Return the (X, Y) coordinate for the center point of the cell that contains the specified text.  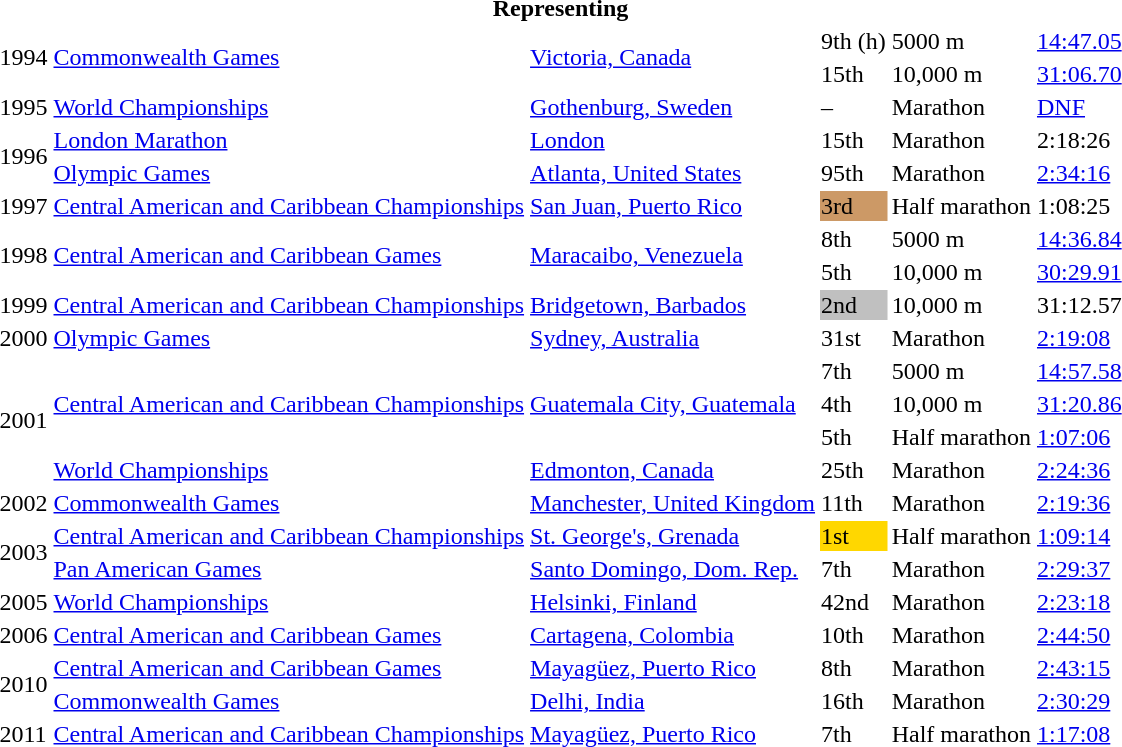
Edmonton, Canada (673, 470)
1st (854, 536)
Bridgetown, Barbados (673, 305)
Sydney, Australia (673, 338)
– (854, 107)
Guatemala City, Guatemala (673, 404)
Victoria, Canada (673, 58)
16th (854, 701)
2nd (854, 305)
Santo Domingo, Dom. Rep. (673, 569)
3rd (854, 206)
St. George's, Grenada (673, 536)
Manchester, United Kingdom (673, 503)
42nd (854, 602)
9th (h) (854, 41)
San Juan, Puerto Rico (673, 206)
Pan American Games (289, 569)
London (673, 140)
London Marathon (289, 140)
Gothenburg, Sweden (673, 107)
10th (854, 635)
Cartagena, Colombia (673, 635)
Maracaibo, Venezuela (673, 256)
Delhi, India (673, 701)
11th (854, 503)
95th (854, 173)
31st (854, 338)
Atlanta, United States (673, 173)
Mayagüez, Puerto Rico (673, 668)
4th (854, 404)
25th (854, 470)
Helsinki, Finland (673, 602)
